Pinpoint the cell where the given text exists, returning its [x, y] midpoint coordinate. 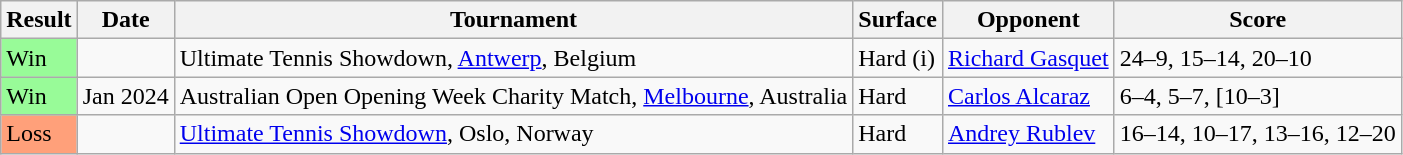
6–4, 5–7, [10–3] [1258, 96]
Surface [898, 20]
Jan 2024 [126, 96]
Tournament [514, 20]
Result [39, 20]
Andrey Rublev [1028, 134]
Loss [39, 134]
24–9, 15–14, 20–10 [1258, 58]
Ultimate Tennis Showdown, Oslo, Norway [514, 134]
Date [126, 20]
Richard Gasquet [1028, 58]
Score [1258, 20]
Carlos Alcaraz [1028, 96]
Hard (i) [898, 58]
Australian Open Opening Week Charity Match, Melbourne, Australia [514, 96]
Ultimate Tennis Showdown, Antwerp, Belgium [514, 58]
Opponent [1028, 20]
16–14, 10–17, 13–16, 12–20 [1258, 134]
